Provide the (X, Y) coordinate of the cell's center where the given text is located.  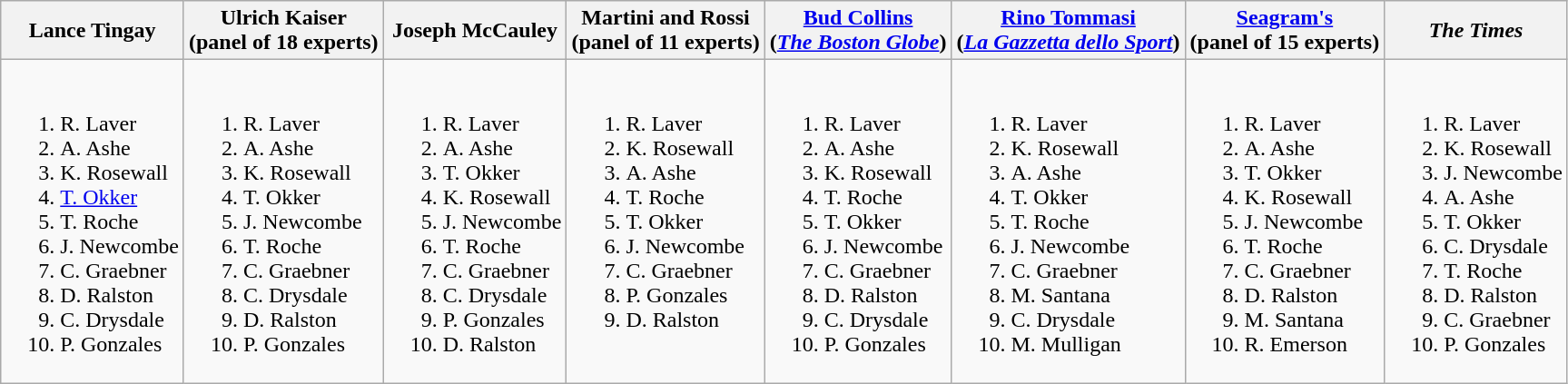
R. Laver K. Rosewall A. Ashe T. Okker T. Roche J. Newcombe C. Graebner M. Santana C. Drysdale M. Mulligan (1068, 222)
R. Laver A. Ashe K. Rosewall T. Roche T. Okker J. Newcombe C. Graebner D. Ralston C. Drysdale P. Gonzales (858, 222)
R. Laver A. Ashe T. Okker K. Rosewall J. Newcombe T. Roche C. Graebner C. Drysdale P. Gonzales D. Ralston (475, 222)
R. Laver K. Rosewall A. Ashe T. Roche T. Okker J. Newcombe C. Graebner P. Gonzales D. Ralston (666, 222)
Rino Tommasi(La Gazzetta dello Sport) (1068, 31)
Joseph McCauley (475, 31)
Lance Tingay (93, 31)
Martini and Rossi(panel of 11 experts) (666, 31)
R. Laver A. Ashe T. Okker K. Rosewall J. Newcombe T. Roche C. Graebner D. Ralston M. Santana R. Emerson (1285, 222)
R. Laver K. Rosewall J. Newcombe A. Ashe T. Okker C. Drysdale T. Roche D. Ralston C. Graebner P. Gonzales (1476, 222)
The Times (1476, 31)
R. Laver A. Ashe K. Rosewall T. Okker J. Newcombe T. Roche C. Graebner C. Drysdale D. Ralston P. Gonzales (283, 222)
R. Laver A. Ashe K. Rosewall T. Okker T. Roche J. Newcombe C. Graebner D. Ralston C. Drysdale P. Gonzales (93, 222)
Ulrich Kaiser(panel of 18 experts) (283, 31)
Seagram's(panel of 15 experts) (1285, 31)
Bud Collins(The Boston Globe) (858, 31)
